Extract the (X, Y) coordinate from the center of the cell holding the provided text.  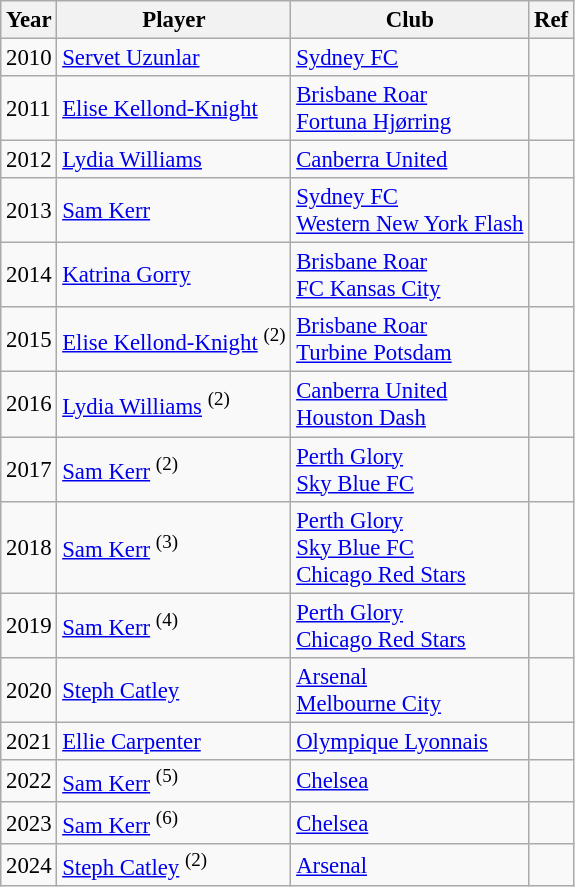
Ellie Carpenter (174, 741)
Brisbane Roar Fortuna Hjørring (410, 108)
2011 (29, 108)
Arsenal Melbourne City (410, 690)
Perth Glory Sky Blue FC Chicago Red Stars (410, 547)
Elise Kellond-Knight (2) (174, 340)
Canberra United (410, 160)
Lydia Williams (174, 160)
Perth Glory Sky Blue FC (410, 470)
Olympique Lyonnais (410, 741)
2024 (29, 865)
Sam Kerr (6) (174, 823)
Katrina Gorry (174, 276)
2010 (29, 58)
2017 (29, 470)
Sydney FC Western New York Flash (410, 210)
2012 (29, 160)
Sam Kerr (174, 210)
Steph Catley (2) (174, 865)
Club (410, 20)
2023 (29, 823)
Steph Catley (174, 690)
Sydney FC (410, 58)
2016 (29, 404)
Servet Uzunlar (174, 58)
2015 (29, 340)
Sam Kerr (2) (174, 470)
Arsenal (410, 865)
2014 (29, 276)
Brisbane Roar Turbine Potsdam (410, 340)
2022 (29, 781)
2019 (29, 626)
Sam Kerr (5) (174, 781)
Player (174, 20)
Canberra United Houston Dash (410, 404)
Elise Kellond-Knight (174, 108)
2018 (29, 547)
2013 (29, 210)
2021 (29, 741)
Sam Kerr (4) (174, 626)
Brisbane Roar FC Kansas City (410, 276)
Sam Kerr (3) (174, 547)
Lydia Williams (2) (174, 404)
Year (29, 20)
2020 (29, 690)
Perth Glory Chicago Red Stars (410, 626)
Ref (552, 20)
